Locate the cell with the specified text and output its [x, y] center coordinate. 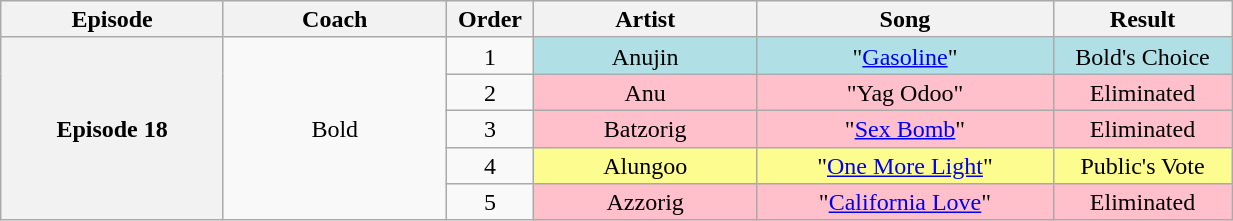
Order [490, 20]
2 [490, 92]
"One More Light" [906, 166]
4 [490, 166]
Azzorig [646, 202]
1 [490, 56]
Episode [112, 20]
Public's Vote [1142, 166]
Artist [646, 20]
Anu [646, 92]
Batzorig [646, 128]
"Gasoline" [906, 56]
"Sex Bomb" [906, 128]
Song [906, 20]
Coach [334, 20]
Bold's Choice [1142, 56]
"California Love" [906, 202]
5 [490, 202]
Episode 18 [112, 128]
Result [1142, 20]
Bold [334, 128]
3 [490, 128]
Anujin [646, 56]
"Yag Odoo" [906, 92]
Alungoo [646, 166]
